Determine the [X, Y] coordinate at the center of the cell enclosing the given text.  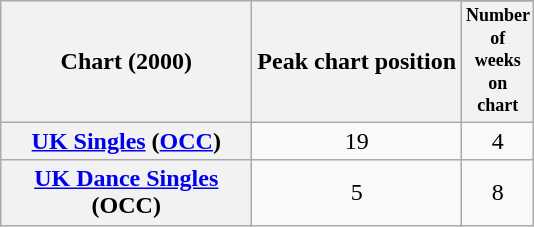
Peak chart position [357, 62]
UK Singles (OCC) [126, 141]
Chart (2000) [126, 62]
8 [498, 192]
4 [498, 141]
UK Dance Singles (OCC) [126, 192]
Number of weeks on chart [498, 62]
19 [357, 141]
5 [357, 192]
